Extract the [x, y] coordinate from the center of the cell holding the provided text.  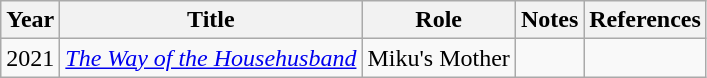
Title [211, 20]
The Way of the Househusband [211, 58]
2021 [30, 58]
Role [438, 20]
References [646, 20]
Notes [549, 20]
Year [30, 20]
Miku's Mother [438, 58]
